Determine the [X, Y] coordinate at the center of the cell enclosing the given text.  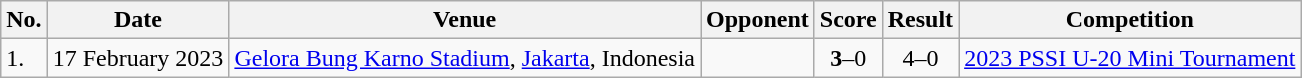
1. [24, 58]
Competition [1130, 20]
2023 PSSI U-20 Mini Tournament [1130, 58]
3–0 [848, 58]
Venue [465, 20]
No. [24, 20]
Result [920, 20]
Score [848, 20]
17 February 2023 [138, 58]
4–0 [920, 58]
Opponent [757, 20]
Date [138, 20]
Gelora Bung Karno Stadium, Jakarta, Indonesia [465, 58]
